Scan for the cell matching the given text and deliver its (x, y) coordinate at center. 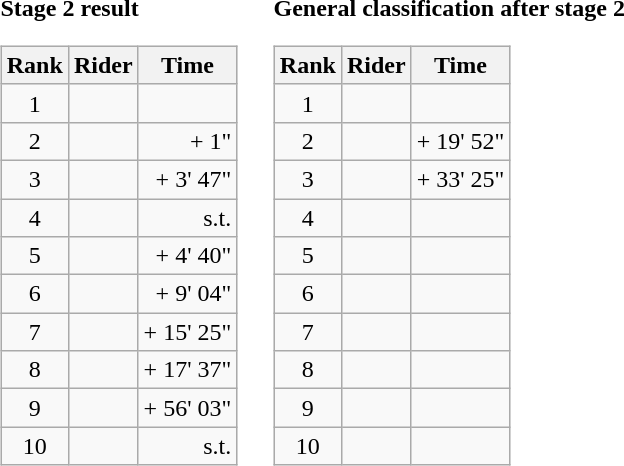
+ 4' 40" (188, 256)
+ 9' 04" (188, 294)
+ 3' 47" (188, 179)
+ 33' 25" (460, 179)
+ 15' 25" (188, 332)
+ 17' 37" (188, 370)
+ 56' 03" (188, 408)
+ 19' 52" (460, 141)
+ 1" (188, 141)
